Scan for the cell matching the given text and deliver its (X, Y) coordinate at center. 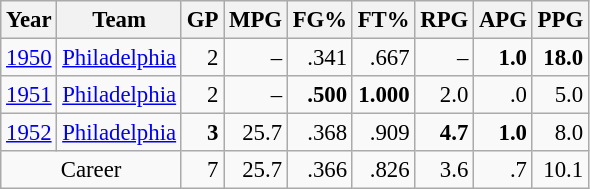
.0 (504, 95)
.500 (320, 95)
5.0 (560, 95)
3 (202, 133)
.366 (320, 170)
1.000 (384, 95)
3.6 (444, 170)
1951 (29, 95)
18.0 (560, 58)
APG (504, 20)
10.1 (560, 170)
1950 (29, 58)
GP (202, 20)
.826 (384, 170)
.667 (384, 58)
.368 (320, 133)
Year (29, 20)
Team (119, 20)
FG% (320, 20)
.7 (504, 170)
.341 (320, 58)
PPG (560, 20)
RPG (444, 20)
1952 (29, 133)
8.0 (560, 133)
MPG (256, 20)
4.7 (444, 133)
FT% (384, 20)
7 (202, 170)
.909 (384, 133)
Career (92, 170)
2.0 (444, 95)
